For the text-containing cell, return its midpoint in [x, y] coordinate format. 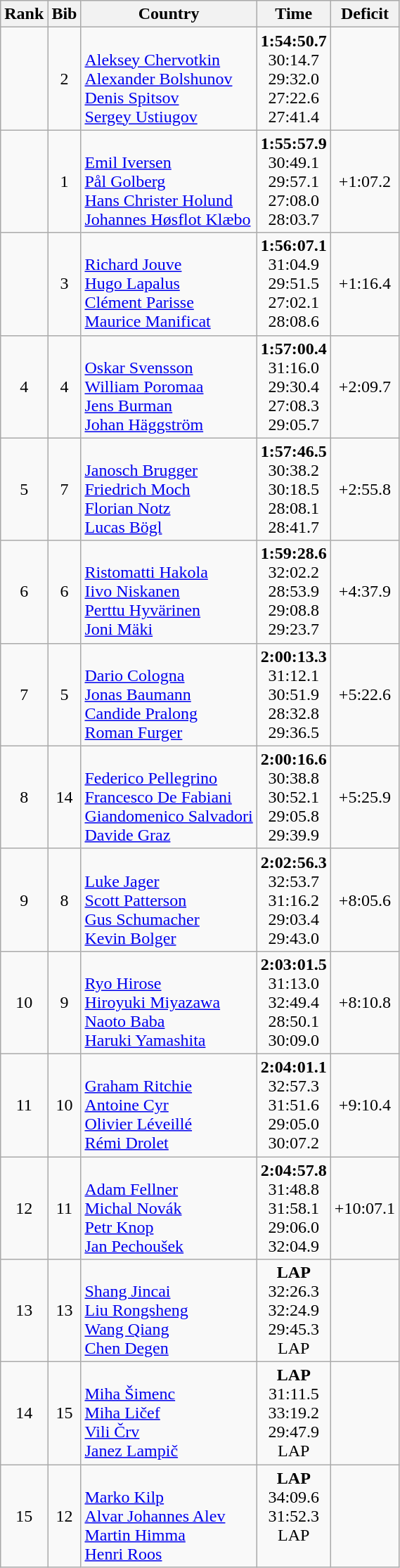
2:04:01.132:57.331:51.629:05.030:07.2 [294, 1105]
Country [169, 14]
+10:07.1 [364, 1208]
+4:37.9 [364, 592]
Ryo HiroseHiroyuki MiyazawaNaoto BabaHaruki Yamashita [169, 1002]
Adam FellnerMichal NovákPetr KnopJan Pechoušek [169, 1208]
Federico PellegrinoFrancesco De FabianiGiandomenico SalvadoriDavide Graz [169, 797]
3 [65, 284]
Bib [65, 14]
Richard JouveHugo LapalusClément ParisseMaurice Manificat [169, 284]
Dario ColognaJonas BaumannCandide PralongRoman Furger [169, 694]
+1:16.4 [364, 284]
+2:09.7 [364, 387]
Ristomatti HakolaIivo NiskanenPerttu HyvärinenJoni Mäki [169, 592]
Miha ŠimencMiha LičefVili ČrvJanez Lampič [169, 1413]
Oskar SvenssonWilliam PoromaaJens BurmanJohan Häggström [169, 387]
1:54:50.730:14.729:32.027:22.627:41.4 [294, 79]
Deficit [364, 14]
+8:10.8 [364, 1002]
Janosch BruggerFriedrich MochFlorian NotzLucas Bögl [169, 489]
2:02:56.332:53.731:16.229:03.429:43.0 [294, 900]
+5:25.9 [364, 797]
1:59:28.632:02.228:53.929:08.829:23.7 [294, 592]
LAP32:26.332:24.929:45.3LAP [294, 1311]
Time [294, 14]
Rank [24, 14]
1 [65, 181]
2:00:13.331:12.130:51.928:32.829:36.5 [294, 694]
1:56:07.131:04.929:51.527:02.128:08.6 [294, 284]
1:55:57.930:49.129:57.127:08.028:03.7 [294, 181]
+5:22.6 [364, 694]
Luke JagerScott PattersonGus SchumacherKevin Bolger [169, 900]
2:00:16.630:38.830:52.129:05.829:39.9 [294, 797]
Emil IversenPål GolbergHans Christer HolundJohannes Høsflot Klæbo [169, 181]
Graham RitchieAntoine CyrOlivier LéveilléRémi Drolet [169, 1105]
Shang JincaiLiu RongshengWang QiangChen Degen [169, 1311]
Marko KilpAlvar Johannes AlevMartin HimmaHenri Roos [169, 1516]
+8:05.6 [364, 900]
1:57:46.530:38.230:18.528:08.128:41.7 [294, 489]
+9:10.4 [364, 1105]
Aleksey ChervotkinAlexander BolshunovDenis SpitsovSergey Ustiugov [169, 79]
LAP31:11.533:19.229:47.9LAP [294, 1413]
+1:07.2 [364, 181]
+2:55.8 [364, 489]
1:57:00.431:16.029:30.427:08.329:05.7 [294, 387]
2:03:01.531:13.032:49.428:50.130:09.0 [294, 1002]
LAP34:09.631:52.3LAP [294, 1516]
2:04:57.831:48.831:58.129:06.032:04.9 [294, 1208]
2 [65, 79]
